Scan for the cell matching the given text and deliver its [x, y] coordinate at center. 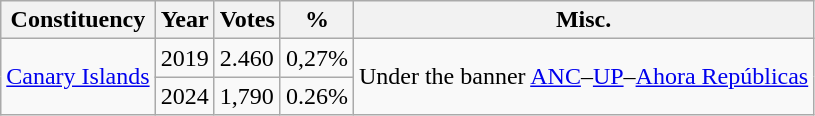
1,790 [247, 96]
2019 [184, 58]
0,27% [316, 58]
Year [184, 20]
2024 [184, 96]
Misc. [583, 20]
2.460 [247, 58]
Votes [247, 20]
Under the banner ANC–UP–Ahora Repúblicas [583, 77]
% [316, 20]
Canary Islands [78, 77]
0.26% [316, 96]
Constituency [78, 20]
